Return (x, y) of the center of cell containing provided text 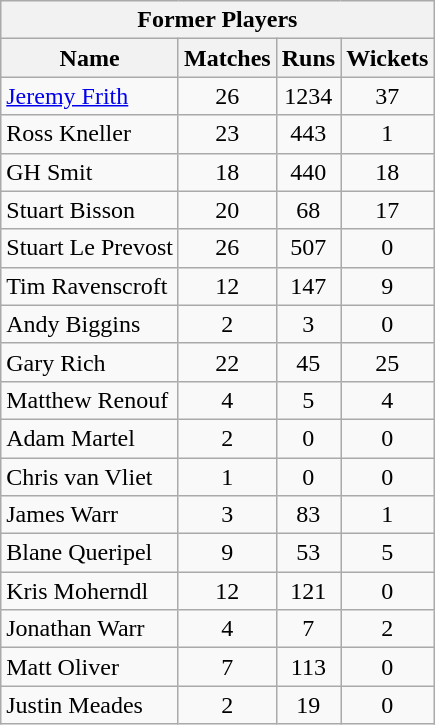
Stuart Bisson (90, 210)
19 (308, 705)
113 (308, 667)
Matches (227, 58)
Ross Kneller (90, 134)
Justin Meades (90, 705)
Matt Oliver (90, 667)
1234 (308, 96)
Runs (308, 58)
Adam Martel (90, 438)
83 (308, 515)
443 (308, 134)
Jonathan Warr (90, 629)
Name (90, 58)
20 (227, 210)
53 (308, 553)
Matthew Renouf (90, 400)
23 (227, 134)
James Warr (90, 515)
Kris Moherndl (90, 591)
GH Smit (90, 172)
25 (388, 362)
37 (388, 96)
68 (308, 210)
507 (308, 248)
Tim Ravenscroft (90, 286)
121 (308, 591)
Jeremy Frith (90, 96)
45 (308, 362)
Stuart Le Prevost (90, 248)
Wickets (388, 58)
Former Players (218, 20)
22 (227, 362)
Chris van Vliet (90, 477)
Andy Biggins (90, 324)
440 (308, 172)
Blane Queripel (90, 553)
Gary Rich (90, 362)
147 (308, 286)
17 (388, 210)
